Return (X, Y) of the center of cell containing provided text 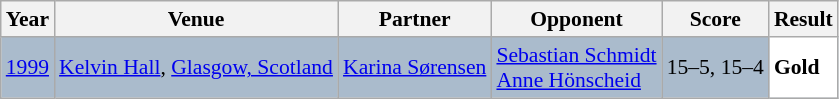
Opponent (576, 19)
Karina Sørensen (414, 68)
15–5, 15–4 (716, 68)
Score (716, 19)
1999 (28, 68)
Result (804, 19)
Kelvin Hall, Glasgow, Scotland (196, 68)
Gold (804, 68)
Venue (196, 19)
Year (28, 19)
Sebastian Schmidt Anne Hönscheid (576, 68)
Partner (414, 19)
